For the text-containing cell, return its midpoint in (x, y) coordinate format. 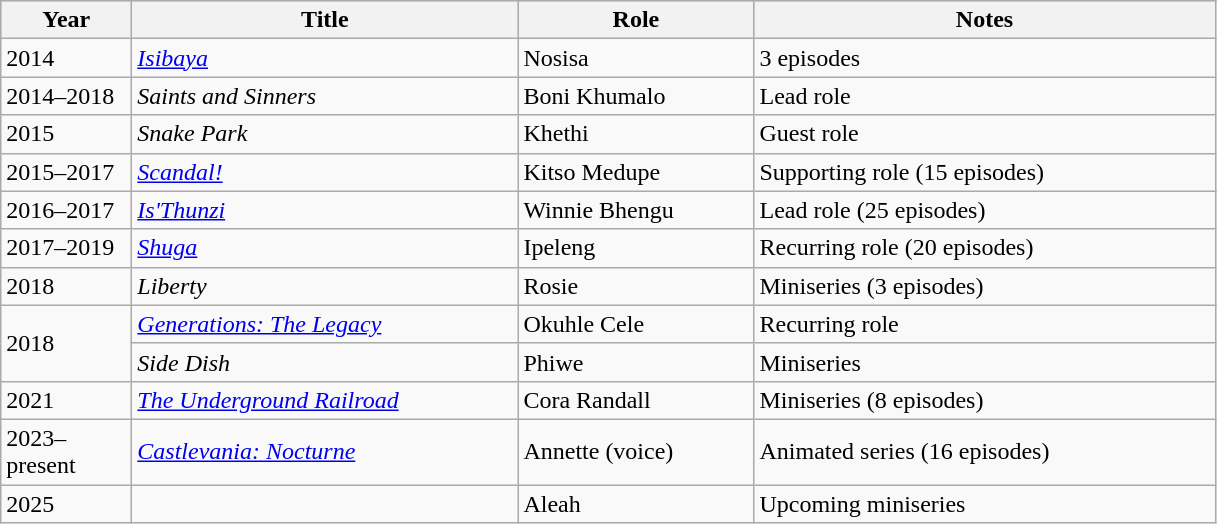
2025 (66, 503)
Ipeleng (636, 248)
3 episodes (984, 58)
Upcoming miniseries (984, 503)
Rosie (636, 286)
Lead role (984, 96)
Boni Khumalo (636, 96)
Phiwe (636, 362)
2015–2017 (66, 172)
Recurring role (984, 324)
Isibaya (325, 58)
Lead role (25 episodes) (984, 210)
Miniseries (8 episodes) (984, 400)
2021 (66, 400)
Kitso Medupe (636, 172)
Aleah (636, 503)
2014–2018 (66, 96)
Role (636, 20)
Saints and Sinners (325, 96)
Miniseries (984, 362)
Castlevania: Nocturne (325, 452)
Guest role (984, 134)
Generations: The Legacy (325, 324)
Miniseries (3 episodes) (984, 286)
Supporting role (15 episodes) (984, 172)
Side Dish (325, 362)
2015 (66, 134)
Annette (voice) (636, 452)
The Underground Railroad (325, 400)
2014 (66, 58)
Scandal! (325, 172)
Winnie Bhengu (636, 210)
Snake Park (325, 134)
Cora Randall (636, 400)
Animated series (16 episodes) (984, 452)
2023–present (66, 452)
Notes (984, 20)
2016–2017 (66, 210)
Shuga (325, 248)
Liberty (325, 286)
Khethi (636, 134)
Is'Thunzi (325, 210)
Nosisa (636, 58)
Title (325, 20)
Recurring role (20 episodes) (984, 248)
2017–2019 (66, 248)
Okuhle Cele (636, 324)
Year (66, 20)
